Pinpoint the cell where the given text exists, returning its [x, y] midpoint coordinate. 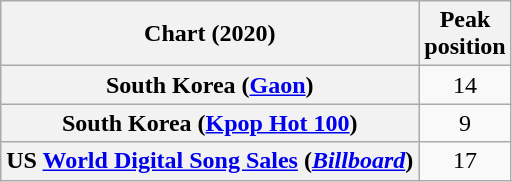
US World Digital Song Sales (Billboard) [210, 161]
Chart (2020) [210, 34]
9 [465, 123]
South Korea (Kpop Hot 100) [210, 123]
14 [465, 85]
17 [465, 161]
Peakposition [465, 34]
South Korea (Gaon) [210, 85]
